Provide the (X, Y) coordinate of the cell's center where the given text is located.  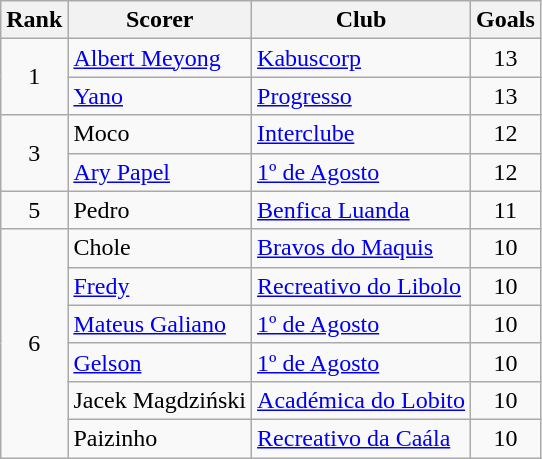
Kabuscorp (362, 58)
Jacek Magdziński (160, 400)
Académica do Lobito (362, 400)
Yano (160, 96)
Goals (506, 20)
6 (34, 343)
Benfica Luanda (362, 210)
Pedro (160, 210)
Recreativo do Libolo (362, 286)
Albert Meyong (160, 58)
Chole (160, 248)
Gelson (160, 362)
Progresso (362, 96)
Rank (34, 20)
Ary Papel (160, 172)
3 (34, 153)
Recreativo da Caála (362, 438)
Paizinho (160, 438)
Club (362, 20)
5 (34, 210)
Interclube (362, 134)
Bravos do Maquis (362, 248)
Moco (160, 134)
Fredy (160, 286)
Scorer (160, 20)
1 (34, 77)
Mateus Galiano (160, 324)
11 (506, 210)
